Extract the [x, y] coordinate from the center of the cell holding the provided text.  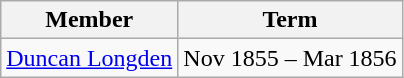
Term [290, 20]
Member [90, 20]
Nov 1855 – Mar 1856 [290, 58]
Duncan Longden [90, 58]
